Capture the cell that displays the provided text and extract its [X, Y] central coordinate. 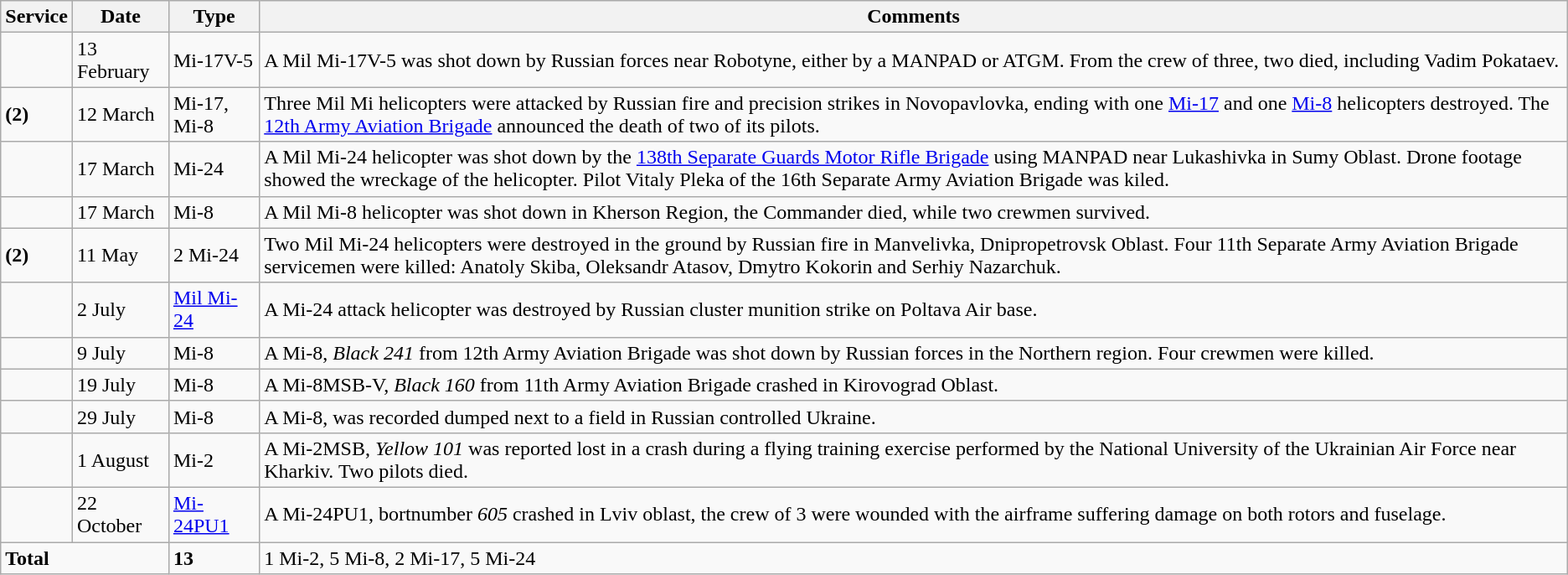
A Mi-8, Black 241 from 12th Army Aviation Brigade was shot down by Russian forces in the Northern region. Four crewmen were killed. [914, 353]
1 Mi-2, 5 Mi-8, 2 Mi-17, 5 Mi-24 [914, 557]
A Mi-8MSB-V, Black 160 from 11th Army Aviation Brigade crashed in Kirovograd Oblast. [914, 385]
11 May [121, 255]
Service [37, 17]
13 February [121, 60]
12 March [121, 114]
A Mil Mi-17V-5 was shot down by Russian forces near Robotyne, either by a MANPAD or ATGM. From the crew of three, two died, including Vadim Pokataev. [914, 60]
Date [121, 17]
Comments [914, 17]
29 July [121, 417]
Mil Mi-24 [214, 310]
2 July [121, 310]
Mi-24PU1 [214, 515]
Mi-2 [214, 459]
22 October [121, 515]
A Mil Mi-8 helicopter was shot down in Kherson Region, the Commander died, while two crewmen survived. [914, 212]
9 July [121, 353]
Mi-17, Mi-8 [214, 114]
Type [214, 17]
A Mi-24PU1, bortnumber 605 crashed in Lviv oblast, the crew of 3 were wounded with the airframe suffering damage on both rotors and fuselage. [914, 515]
Total [85, 557]
Mi-24 [214, 169]
19 July [121, 385]
1 August [121, 459]
2 Mi-24 [214, 255]
A Mi-8, was recorded dumped next to a field in Russian controlled Ukraine. [914, 417]
A Mi-24 attack helicopter was destroyed by Russian cluster munition strike on Poltava Air base. [914, 310]
13 [214, 557]
Mi-17V-5 [214, 60]
